Detect which cell encompasses the target text, then output its (x, y) center coordinate. 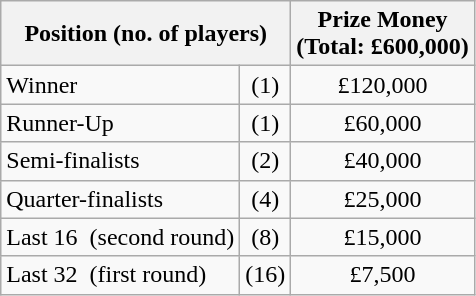
£25,000 (383, 199)
Last 32 (first round) (120, 275)
Last 16 (second round) (120, 237)
(2) (266, 161)
Semi-finalists (120, 161)
£7,500 (383, 275)
(4) (266, 199)
£15,000 (383, 237)
(16) (266, 275)
£60,000 (383, 123)
Winner (120, 85)
Prize Money(Total: £600,000) (383, 34)
Position (no. of players) (146, 34)
£40,000 (383, 161)
£120,000 (383, 85)
Quarter-finalists (120, 199)
Runner-Up (120, 123)
(8) (266, 237)
